Return (x, y) of the center of cell containing provided text 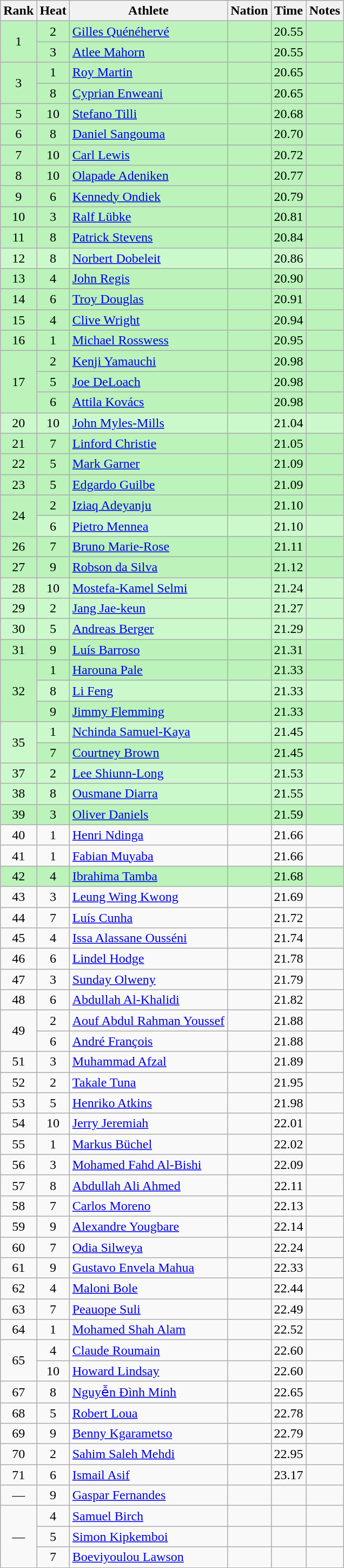
29 (18, 609)
Li Feng (148, 691)
54 (18, 1123)
22.95 (289, 1454)
39 (18, 814)
Gaspar Fernandes (148, 1495)
42 (18, 876)
Kennedy Ondiek (148, 196)
20.95 (289, 341)
22.11 (289, 1185)
Linford Christie (148, 443)
Henriko Atkins (148, 1103)
21.24 (289, 587)
20.94 (289, 320)
Bruno Marie-Rose (148, 546)
Ousmane Diarra (148, 794)
Nchinda Samuel-Kaya (148, 732)
17 (18, 382)
Mostefa-Kamel Selmi (148, 587)
22.49 (289, 1309)
Jang Jae-keun (148, 609)
Nation (249, 11)
Carlos Moreno (148, 1206)
Roy Martin (148, 73)
Joe DeLoach (148, 382)
22.52 (289, 1330)
Nguyễn Đình Minh (148, 1392)
Luís Barroso (148, 650)
22.78 (289, 1413)
60 (18, 1247)
21.95 (289, 1082)
Gustavo Envela Mahua (148, 1268)
Leung Wing Kwong (148, 897)
67 (18, 1392)
Rank (18, 11)
Ibrahima Tamba (148, 876)
58 (18, 1206)
Daniel Sangouma (148, 134)
61 (18, 1268)
21.79 (289, 979)
64 (18, 1330)
Heat (53, 11)
Oliver Daniels (148, 814)
49 (18, 1031)
20.81 (289, 217)
Ismail Asif (148, 1475)
Howard Lindsay (148, 1371)
Markus Büchel (148, 1144)
21.98 (289, 1103)
Norbert Dobeleit (148, 258)
Cyprian Enweani (148, 93)
15 (18, 320)
Odia Silweya (148, 1247)
21.68 (289, 876)
Lindel Hodge (148, 959)
48 (18, 1000)
22.09 (289, 1165)
Iziaq Adeyanju (148, 505)
21.29 (289, 629)
22.24 (289, 1247)
Jerry Jeremiah (148, 1123)
28 (18, 587)
Issa Alassane Ousséni (148, 938)
Clive Wright (148, 320)
Simon Kipkemboi (148, 1537)
63 (18, 1309)
22.02 (289, 1144)
16 (18, 341)
Edgardo Guilbe (148, 485)
Boeviyoulou Lawson (148, 1557)
65 (18, 1361)
21.55 (289, 794)
Sunday Olweny (148, 979)
21.59 (289, 814)
14 (18, 299)
Athlete (148, 11)
Attila Kovács (148, 402)
Samuel Birch (148, 1516)
23 (18, 485)
Abdullah Al-Khalidi (148, 1000)
24 (18, 515)
32 (18, 691)
68 (18, 1413)
26 (18, 546)
Olapade Adeniken (148, 175)
21.05 (289, 443)
20.79 (289, 196)
62 (18, 1289)
Peauope Suli (148, 1309)
21.74 (289, 938)
21.12 (289, 567)
21.72 (289, 918)
21 (18, 443)
Harouna Pale (148, 670)
31 (18, 650)
22.13 (289, 1206)
20.70 (289, 134)
40 (18, 835)
Robson da Silva (148, 567)
43 (18, 897)
53 (18, 1103)
Luís Cunha (148, 918)
22.44 (289, 1289)
37 (18, 773)
22.14 (289, 1226)
Ralf Lübke (148, 217)
20.90 (289, 279)
Jimmy Flemming (148, 711)
20.91 (289, 299)
Robert Loua (148, 1413)
44 (18, 918)
Notes (325, 11)
John Regis (148, 279)
12 (18, 258)
30 (18, 629)
Claude Roumain (148, 1350)
59 (18, 1226)
23.17 (289, 1475)
46 (18, 959)
Kenji Yamauchi (148, 361)
45 (18, 938)
35 (18, 742)
Michael Rosswess (148, 341)
Aouf Abdul Rahman Youssef (148, 1021)
Fabian Muyaba (148, 855)
21.53 (289, 773)
Mohamed Shah Alam (148, 1330)
20.84 (289, 237)
38 (18, 794)
Takale Tuna (148, 1082)
52 (18, 1082)
Patrick Stevens (148, 237)
22.79 (289, 1434)
13 (18, 279)
20.68 (289, 114)
John Myles-Mills (148, 423)
Stefano Tilli (148, 114)
Mark Garner (148, 464)
Sahim Saleh Mehdi (148, 1454)
56 (18, 1165)
71 (18, 1475)
41 (18, 855)
Mohamed Fahd Al-Bishi (148, 1165)
20 (18, 423)
Time (289, 11)
21.27 (289, 609)
Courtney Brown (148, 753)
22.65 (289, 1392)
47 (18, 979)
Alexandre Yougbare (148, 1226)
Gilles Quénéhervé (148, 31)
21.11 (289, 546)
Andreas Berger (148, 629)
21.78 (289, 959)
21.82 (289, 1000)
22.01 (289, 1123)
55 (18, 1144)
Lee Shiunn-Long (148, 773)
20.77 (289, 175)
André François (148, 1041)
11 (18, 237)
22 (18, 464)
27 (18, 567)
Troy Douglas (148, 299)
Benny Kgarametso (148, 1434)
Abdullah Ali Ahmed (148, 1185)
Maloni Bole (148, 1289)
69 (18, 1434)
21.69 (289, 897)
20.72 (289, 155)
Muhammad Afzal (148, 1062)
57 (18, 1185)
20.86 (289, 258)
21.04 (289, 423)
Atlee Mahorn (148, 52)
70 (18, 1454)
21.89 (289, 1062)
22.33 (289, 1268)
21.31 (289, 650)
Pietro Mennea (148, 526)
51 (18, 1062)
Carl Lewis (148, 155)
Henri Ndinga (148, 835)
